Scan for the cell matching the given text and deliver its [x, y] coordinate at center. 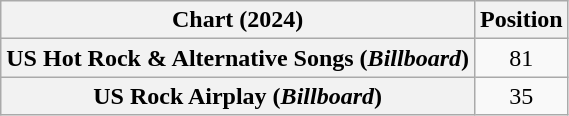
81 [521, 58]
35 [521, 96]
US Hot Rock & Alternative Songs (Billboard) [238, 58]
Chart (2024) [238, 20]
US Rock Airplay (Billboard) [238, 96]
Position [521, 20]
